Pinpoint the cell where the given text exists, returning its [X, Y] midpoint coordinate. 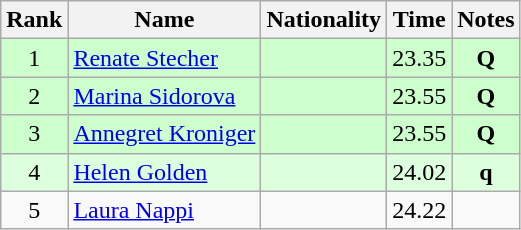
Rank [34, 20]
2 [34, 96]
4 [34, 172]
24.22 [420, 210]
23.35 [420, 58]
Renate Stecher [164, 58]
Time [420, 20]
1 [34, 58]
24.02 [420, 172]
3 [34, 134]
Nationality [324, 20]
Annegret Kroniger [164, 134]
Name [164, 20]
Notes [486, 20]
Helen Golden [164, 172]
Laura Nappi [164, 210]
5 [34, 210]
Marina Sidorova [164, 96]
q [486, 172]
